Return the [x, y] coordinate for the center point of the cell that contains the specified text.  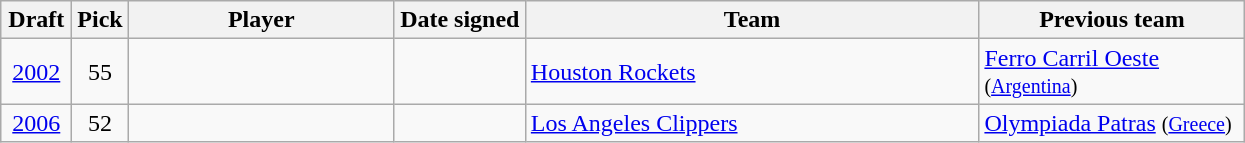
Team [752, 20]
Date signed [460, 20]
Los Angeles Clippers [752, 123]
Houston Rockets [752, 72]
Ferro Carril Oeste (Argentina) [1112, 72]
2006 [36, 123]
Previous team [1112, 20]
2002 [36, 72]
52 [100, 123]
Pick [100, 20]
Olympiada Patras (Greece) [1112, 123]
Draft [36, 20]
55 [100, 72]
Player [261, 20]
